Scan for the cell matching the given text and deliver its (x, y) coordinate at center. 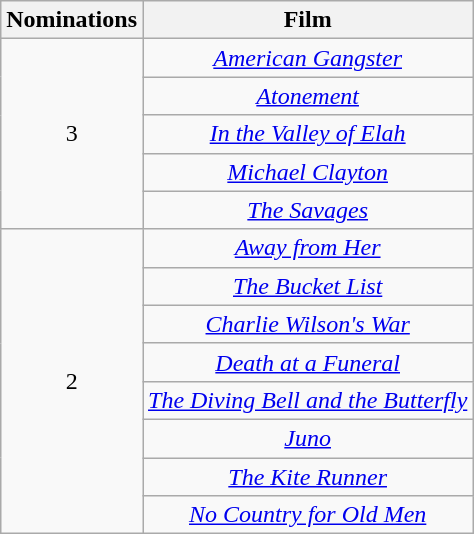
3 (72, 134)
Nominations (72, 20)
Away from Her (307, 248)
No Country for Old Men (307, 515)
The Bucket List (307, 286)
Charlie Wilson's War (307, 324)
The Savages (307, 210)
Film (307, 20)
The Kite Runner (307, 477)
The Diving Bell and the Butterfly (307, 400)
Michael Clayton (307, 172)
Atonement (307, 96)
Juno (307, 438)
In the Valley of Elah (307, 134)
American Gangster (307, 58)
Death at a Funeral (307, 362)
2 (72, 381)
